Search for the cell housing the specified text and yield its (X, Y) center coordinate. 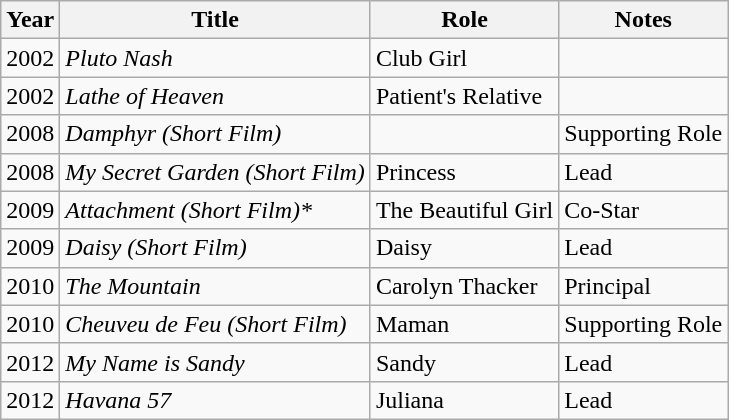
Co-Star (644, 210)
Lathe of Heaven (216, 96)
Patient's Relative (464, 96)
Attachment (Short Film)* (216, 210)
Juliana (464, 400)
Daisy (464, 248)
Pluto Nash (216, 58)
Principal (644, 286)
Notes (644, 20)
My Name is Sandy (216, 362)
My Secret Garden (Short Film) (216, 172)
Role (464, 20)
Year (30, 20)
Cheuveu de Feu (Short Film) (216, 324)
Sandy (464, 362)
Damphyr (Short Film) (216, 134)
Princess (464, 172)
Title (216, 20)
Carolyn Thacker (464, 286)
Havana 57 (216, 400)
Daisy (Short Film) (216, 248)
Club Girl (464, 58)
Maman (464, 324)
The Mountain (216, 286)
The Beautiful Girl (464, 210)
